Identify which cell holds the provided text, then report its (X, Y) central coordinate. 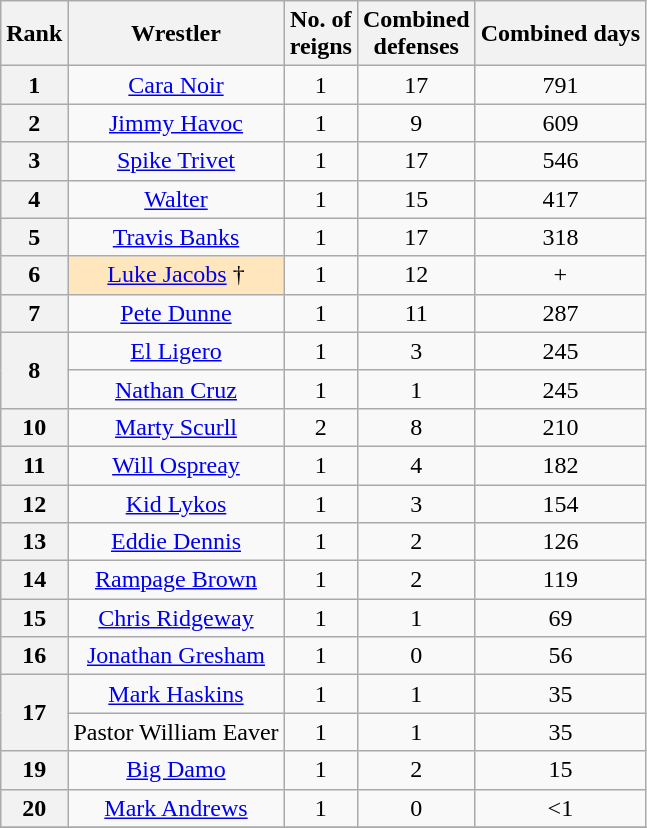
287 (560, 313)
791 (560, 85)
19 (34, 770)
Travis Banks (176, 237)
5 (34, 237)
154 (560, 503)
Nathan Cruz (176, 389)
Mark Andrews (176, 808)
No. ofreigns (320, 34)
Kid Lykos (176, 503)
20 (34, 808)
+ (560, 275)
Jonathan Gresham (176, 656)
Cara Noir (176, 85)
9 (416, 123)
Chris Ridgeway (176, 618)
6 (34, 275)
182 (560, 465)
Luke Jacobs † (176, 275)
Big Damo (176, 770)
Will Ospreay (176, 465)
El Ligero (176, 351)
Jimmy Havoc (176, 123)
546 (560, 161)
14 (34, 580)
Pastor William Eaver (176, 732)
210 (560, 427)
Eddie Dennis (176, 542)
126 (560, 542)
69 (560, 618)
119 (560, 580)
Rampage Brown (176, 580)
Marty Scurll (176, 427)
Pete Dunne (176, 313)
16 (34, 656)
318 (560, 237)
10 (34, 427)
417 (560, 199)
<1 (560, 808)
56 (560, 656)
609 (560, 123)
Spike Trivet (176, 161)
Walter (176, 199)
Wrestler (176, 34)
Combineddefenses (416, 34)
Mark Haskins (176, 694)
Rank (34, 34)
Combined days (560, 34)
13 (34, 542)
7 (34, 313)
